Scan for the cell matching the given text and deliver its [x, y] coordinate at center. 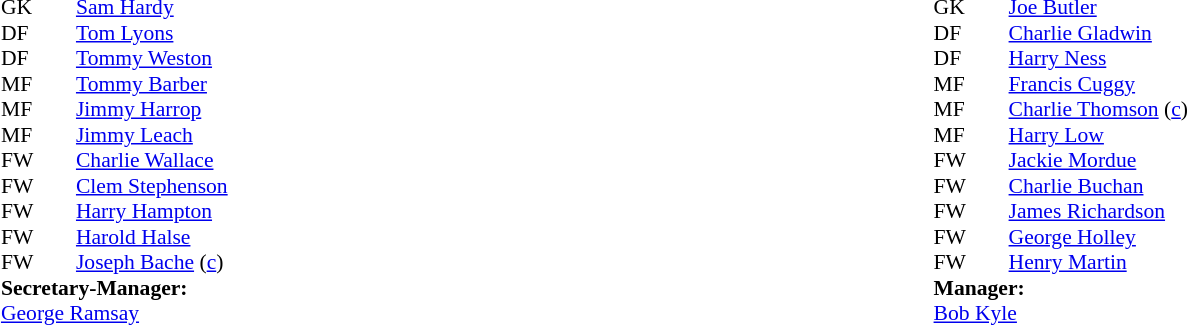
Jimmy Harrop [152, 109]
Tommy Barber [152, 84]
Jimmy Leach [152, 135]
Clem Stephenson [152, 186]
Harold Halse [152, 237]
Tom Lyons [152, 33]
Tommy Weston [152, 59]
Charlie Wallace [152, 161]
Joseph Bache (c) [152, 263]
Harry Hampton [152, 211]
Secretary-Manager: [114, 288]
